Determine the [x, y] coordinate at the center of the cell enclosing the given text.  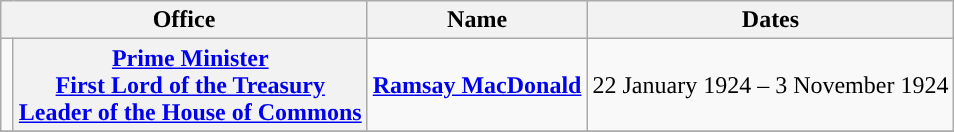
Name [477, 20]
Ramsay MacDonald [477, 85]
22 January 1924 – 3 November 1924 [770, 85]
Prime MinisterFirst Lord of the TreasuryLeader of the House of Commons [190, 85]
Dates [770, 20]
Office [184, 20]
